Find where the given text appears and provide that cell's center as [X, Y] coordinate. 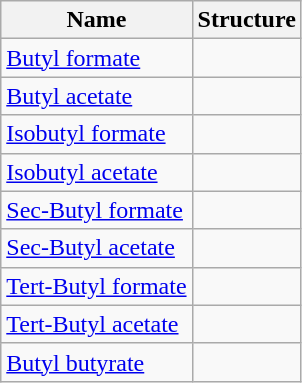
Tert-Butyl formate [96, 286]
Isobutyl acetate [96, 172]
Isobutyl formate [96, 134]
Butyl butyrate [96, 362]
Structure [246, 20]
Sec-Butyl formate [96, 210]
Butyl formate [96, 58]
Butyl acetate [96, 96]
Sec-Butyl acetate [96, 248]
Tert-Butyl acetate [96, 324]
Name [96, 20]
